For the text-containing cell, return its midpoint in (X, Y) coordinate format. 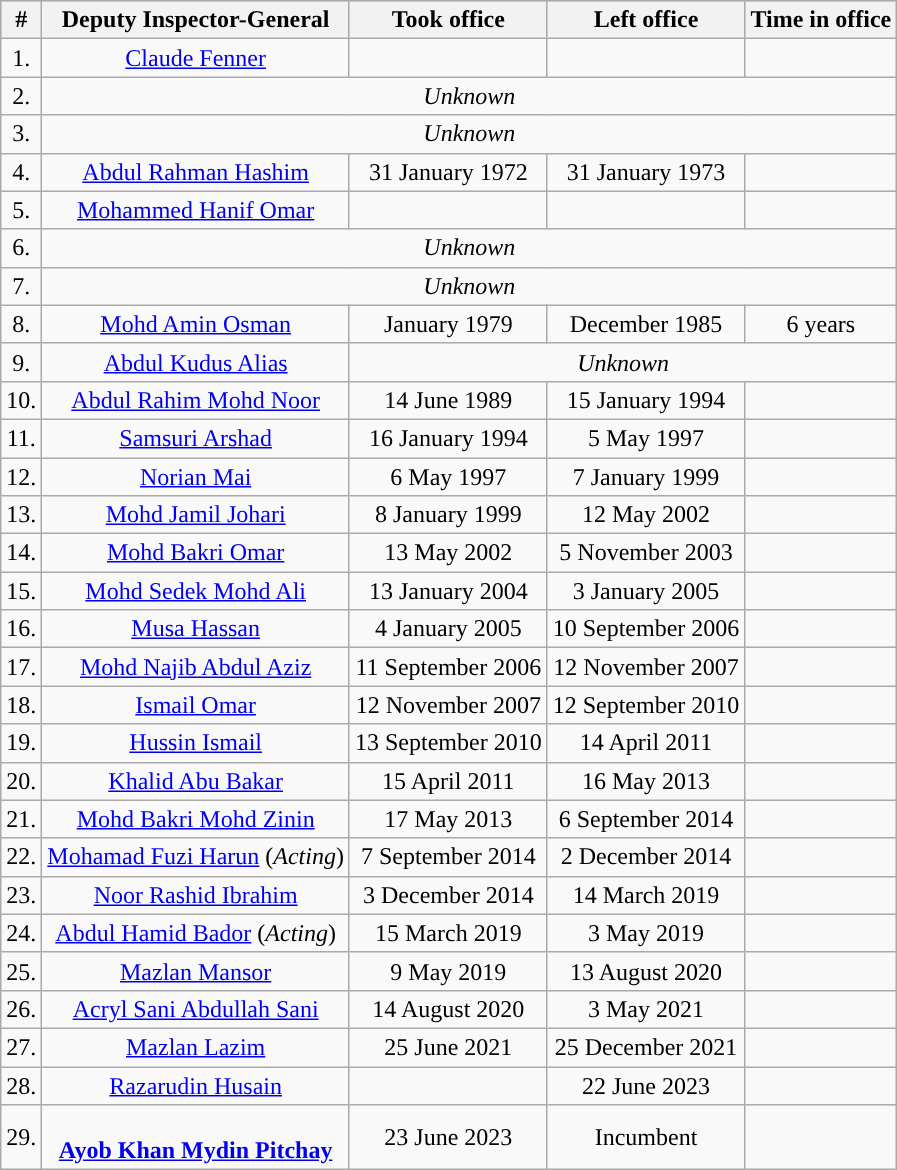
Mohd Najib Abdul Aziz (196, 667)
3 May 2019 (646, 933)
26. (22, 1009)
14 August 2020 (448, 1009)
Mohammed Hanif Omar (196, 210)
13 August 2020 (646, 971)
Mohd Bakri Mohd Zinin (196, 819)
19. (22, 743)
15 March 2019 (448, 933)
Mohd Sedek Mohd Ali (196, 591)
Mohd Jamil Johari (196, 515)
12. (22, 477)
Noor Rashid Ibrahim (196, 895)
3. (22, 134)
14. (22, 553)
15 April 2011 (448, 781)
7 January 1999 (646, 477)
Ayob Khan Mydin Pitchay (196, 1138)
Claude Fenner (196, 58)
5 November 2003 (646, 553)
Acryl Sani Abdullah Sani (196, 1009)
Mazlan Lazim (196, 1047)
22. (22, 857)
2 December 2014 (646, 857)
23 June 2023 (448, 1138)
23. (22, 895)
Abdul Kudus Alias (196, 362)
Samsuri Arshad (196, 438)
3 May 2021 (646, 1009)
6. (22, 248)
16. (22, 629)
6 May 1997 (448, 477)
15 January 1994 (646, 400)
Mohamad Fuzi Harun (Acting) (196, 857)
Abdul Rahim Mohd Noor (196, 400)
13 September 2010 (448, 743)
Incumbent (646, 1138)
Musa Hassan (196, 629)
13 May 2002 (448, 553)
5. (22, 210)
9 May 2019 (448, 971)
Deputy Inspector-General (196, 20)
21. (22, 819)
Mohd Amin Osman (196, 324)
12 September 2010 (646, 705)
10. (22, 400)
Took office (448, 20)
8. (22, 324)
14 March 2019 (646, 895)
16 January 1994 (448, 438)
Khalid Abu Bakar (196, 781)
January 1979 (448, 324)
Razarudin Husain (196, 1085)
28. (22, 1085)
Norian Mai (196, 477)
15. (22, 591)
Mohd Bakri Omar (196, 553)
6 years (821, 324)
5 May 1997 (646, 438)
4 January 2005 (448, 629)
6 September 2014 (646, 819)
31 January 1972 (448, 172)
12 May 2002 (646, 515)
2. (22, 96)
24. (22, 933)
17. (22, 667)
25 June 2021 (448, 1047)
Hussin Ismail (196, 743)
1. (22, 58)
14 April 2011 (646, 743)
13 January 2004 (448, 591)
December 1985 (646, 324)
Ismail Omar (196, 705)
11. (22, 438)
3 January 2005 (646, 591)
7. (22, 286)
3 December 2014 (448, 895)
16 May 2013 (646, 781)
# (22, 20)
14 June 1989 (448, 400)
Abdul Rahman Hashim (196, 172)
9. (22, 362)
Abdul Hamid Bador (Acting) (196, 933)
7 September 2014 (448, 857)
22 June 2023 (646, 1085)
29. (22, 1138)
18. (22, 705)
20. (22, 781)
8 January 1999 (448, 515)
27. (22, 1047)
Time in office (821, 20)
17 May 2013 (448, 819)
Mazlan Mansor (196, 971)
11 September 2006 (448, 667)
10 September 2006 (646, 629)
31 January 1973 (646, 172)
Left office (646, 20)
25. (22, 971)
25 December 2021 (646, 1047)
13. (22, 515)
4. (22, 172)
